Search for the cell housing the specified text and yield its [x, y] center coordinate. 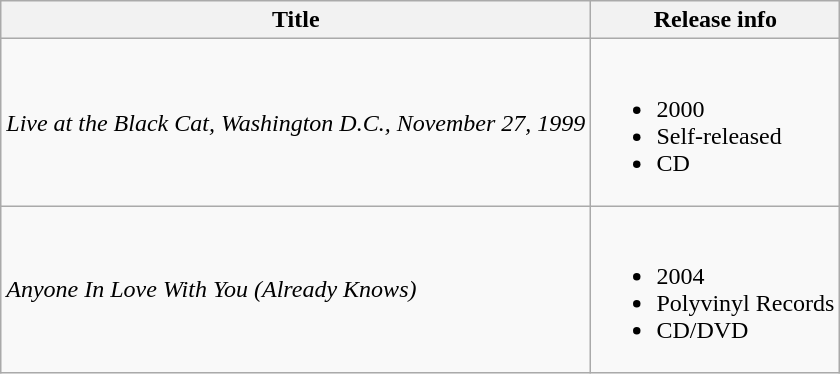
Title [296, 20]
Anyone In Love With You (Already Knows) [296, 290]
Live at the Black Cat, Washington D.C., November 27, 1999 [296, 122]
2004Polyvinyl RecordsCD/DVD [716, 290]
Release info [716, 20]
2000Self-releasedCD [716, 122]
